For the text-containing cell, return its midpoint in [X, Y] coordinate format. 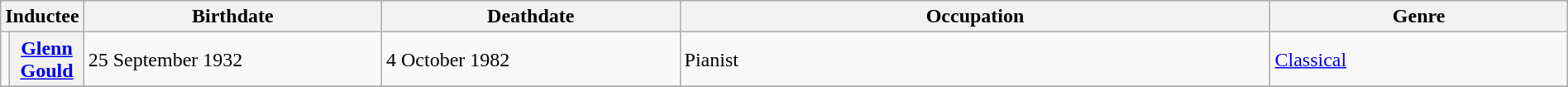
Occupation [975, 17]
Inductee [42, 17]
Genre [1419, 17]
Birthdate [232, 17]
25 September 1932 [232, 60]
Classical [1419, 60]
Deathdate [531, 17]
Pianist [975, 60]
4 October 1982 [531, 60]
Glenn Gould [46, 60]
